For the text-containing cell, return its midpoint in (X, Y) coordinate format. 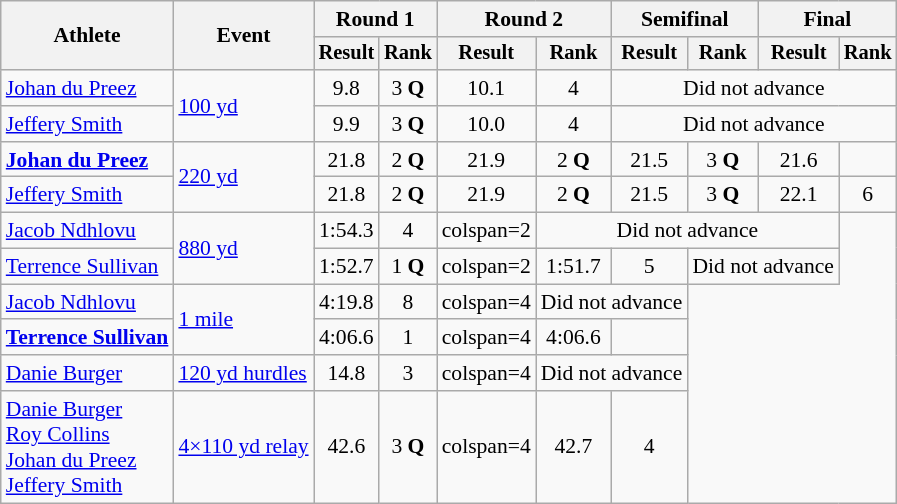
6 (868, 195)
120 yd hurdles (243, 373)
1:51.7 (574, 267)
10.1 (486, 88)
14.8 (347, 373)
4:19.8 (347, 302)
9.9 (347, 124)
5 (649, 267)
1:54.3 (347, 231)
Round 1 (376, 19)
Final (827, 19)
1:52.7 (347, 267)
42.7 (574, 447)
1 mile (243, 320)
4×110 yd relay (243, 447)
880 yd (243, 248)
21.6 (798, 160)
100 yd (243, 106)
Semifinal (684, 19)
42.6 (347, 447)
8 (408, 302)
Event (243, 36)
22.1 (798, 195)
3 (408, 373)
9.8 (347, 88)
10.0 (486, 124)
Round 2 (524, 19)
220 yd (243, 178)
Athlete (88, 36)
1 (408, 338)
Danie Burger (88, 373)
Danie BurgerRoy CollinsJohan du PreezJeffery Smith (88, 447)
1 Q (408, 267)
